Extract the (X, Y) coordinate from the center of the cell holding the provided text.  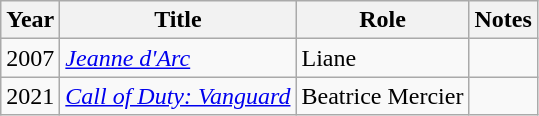
Title (178, 20)
2021 (30, 96)
Notes (503, 20)
Role (382, 20)
Liane (382, 58)
Year (30, 20)
2007 (30, 58)
Jeanne d'Arc (178, 58)
Beatrice Mercier (382, 96)
Call of Duty: Vanguard (178, 96)
